Locate the cell with the specified text and output its (x, y) center coordinate. 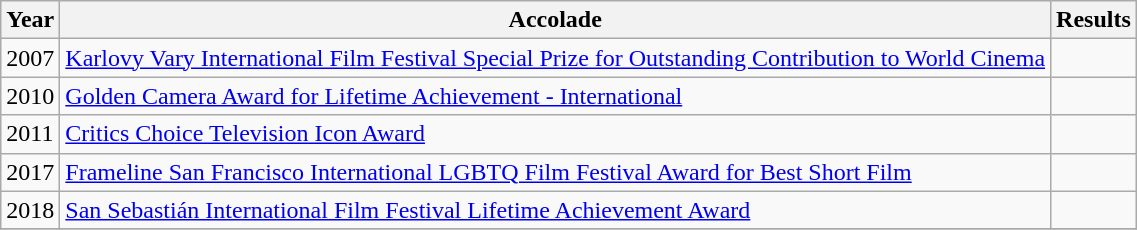
Karlovy Vary International Film Festival Special Prize for Outstanding Contribution to World Cinema (556, 58)
Accolade (556, 20)
Critics Choice Television Icon Award (556, 134)
2018 (30, 210)
Results (1094, 20)
Golden Camera Award for Lifetime Achievement - International (556, 96)
2010 (30, 96)
Year (30, 20)
2017 (30, 172)
Frameline San Francisco International LGBTQ Film Festival Award for Best Short Film (556, 172)
2011 (30, 134)
2007 (30, 58)
San Sebastián International Film Festival Lifetime Achievement Award (556, 210)
